For the text-containing cell, return its midpoint in (x, y) coordinate format. 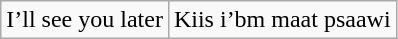
I’ll see you later (85, 20)
Kiis i’bm maat psaawi (282, 20)
